Scan for the cell matching the given text and deliver its (x, y) coordinate at center. 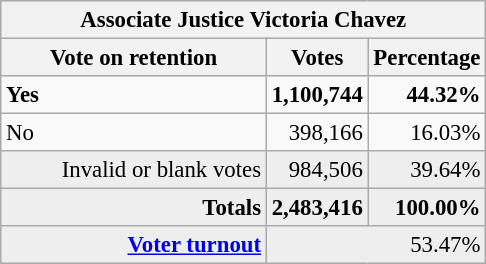
No (134, 133)
53.47% (376, 245)
Votes (317, 58)
Voter turnout (134, 245)
Totals (134, 208)
16.03% (427, 133)
2,483,416 (317, 208)
39.64% (427, 170)
984,506 (317, 170)
1,100,744 (317, 95)
44.32% (427, 95)
Associate Justice Victoria Chavez (244, 20)
Vote on retention (134, 58)
398,166 (317, 133)
Percentage (427, 58)
100.00% (427, 208)
Invalid or blank votes (134, 170)
Yes (134, 95)
